Capture the cell that displays the provided text and extract its [X, Y] central coordinate. 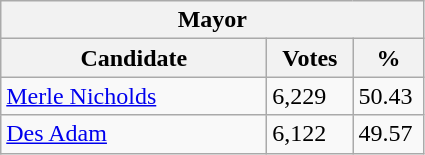
50.43 [388, 96]
Candidate [134, 58]
Des Adam [134, 134]
Votes [310, 58]
% [388, 58]
49.57 [388, 134]
Mayor [212, 20]
6,122 [310, 134]
6,229 [310, 96]
Merle Nicholds [134, 96]
